Extract the [X, Y] coordinate from the center of the cell holding the provided text.  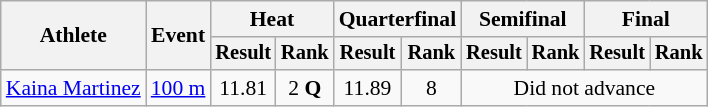
11.81 [243, 88]
Final [646, 19]
8 [431, 88]
100 m [178, 88]
Heat [272, 19]
Athlete [74, 36]
Quarterfinal [398, 19]
Event [178, 36]
Semifinal [522, 19]
Kaina Martinez [74, 88]
11.89 [368, 88]
2 Q [305, 88]
Did not advance [584, 88]
